Pinpoint the cell where the given text exists, returning its (x, y) midpoint coordinate. 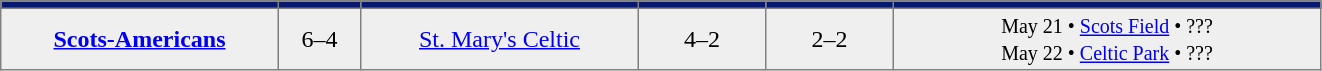
Scots-Americans (140, 39)
6–4 (319, 39)
May 21 • Scots Field • ???May 22 • Celtic Park • ??? (1107, 39)
4–2 (702, 39)
St. Mary's Celtic (500, 39)
2–2 (830, 39)
